Detect which cell encompasses the target text, then output its [x, y] center coordinate. 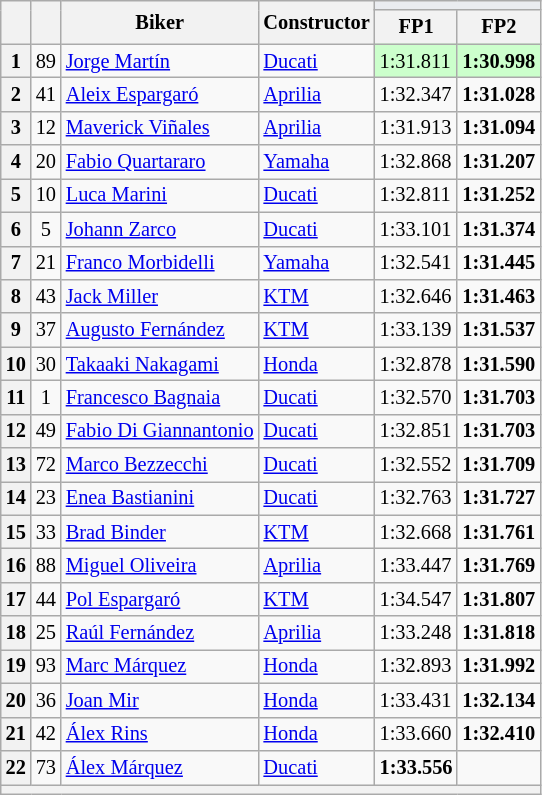
33 [46, 532]
1:32.541 [416, 263]
Fabio Quartararo [160, 162]
22 [16, 767]
2 [16, 94]
1:31.811 [416, 61]
18 [16, 633]
1:31.374 [498, 229]
Raúl Fernández [160, 633]
44 [46, 599]
Pol Espargaró [160, 599]
36 [46, 700]
4 [16, 162]
Takaaki Nakagami [160, 364]
14 [16, 498]
6 [16, 229]
1:31.537 [498, 330]
19 [16, 666]
1:33.139 [416, 330]
1:32.552 [416, 465]
1:33.101 [416, 229]
Augusto Fernández [160, 330]
1:31.761 [498, 532]
FP2 [498, 27]
1:31.818 [498, 633]
1:32.410 [498, 734]
Maverick Viñales [160, 128]
1:31.992 [498, 666]
1:32.347 [416, 94]
42 [46, 734]
Jack Miller [160, 296]
Francesco Bagnaia [160, 397]
Álex Márquez [160, 767]
1:31.094 [498, 128]
1:33.660 [416, 734]
49 [46, 431]
9 [16, 330]
1:31.913 [416, 128]
3 [16, 128]
23 [46, 498]
1:34.547 [416, 599]
Marc Márquez [160, 666]
13 [16, 465]
1:30.998 [498, 61]
1:32.811 [416, 195]
1:31.807 [498, 599]
Johann Zarco [160, 229]
43 [46, 296]
37 [46, 330]
89 [46, 61]
1:32.646 [416, 296]
1:31.727 [498, 498]
73 [46, 767]
1:32.134 [498, 700]
1:33.556 [416, 767]
17 [16, 599]
Constructor [317, 22]
16 [16, 565]
1:31.445 [498, 263]
1:32.668 [416, 532]
1:33.431 [416, 700]
1:32.851 [416, 431]
Brad Binder [160, 532]
Luca Marini [160, 195]
Álex Rins [160, 734]
Jorge Martín [160, 61]
1:31.207 [498, 162]
1:32.763 [416, 498]
1:31.590 [498, 364]
Fabio Di Giannantonio [160, 431]
Aleix Espargaró [160, 94]
41 [46, 94]
Miguel Oliveira [160, 565]
Franco Morbidelli [160, 263]
11 [16, 397]
72 [46, 465]
8 [16, 296]
Biker [160, 22]
7 [16, 263]
15 [16, 532]
Enea Bastianini [160, 498]
1:32.570 [416, 397]
1:31.709 [498, 465]
93 [46, 666]
1:32.868 [416, 162]
25 [46, 633]
1:31.252 [498, 195]
1:33.248 [416, 633]
1:31.769 [498, 565]
Marco Bezzecchi [160, 465]
88 [46, 565]
FP1 [416, 27]
Joan Mir [160, 700]
1:31.463 [498, 296]
1:31.028 [498, 94]
1:33.447 [416, 565]
1:32.893 [416, 666]
1:32.878 [416, 364]
30 [46, 364]
